Identify which cell holds the provided text, then report its (x, y) central coordinate. 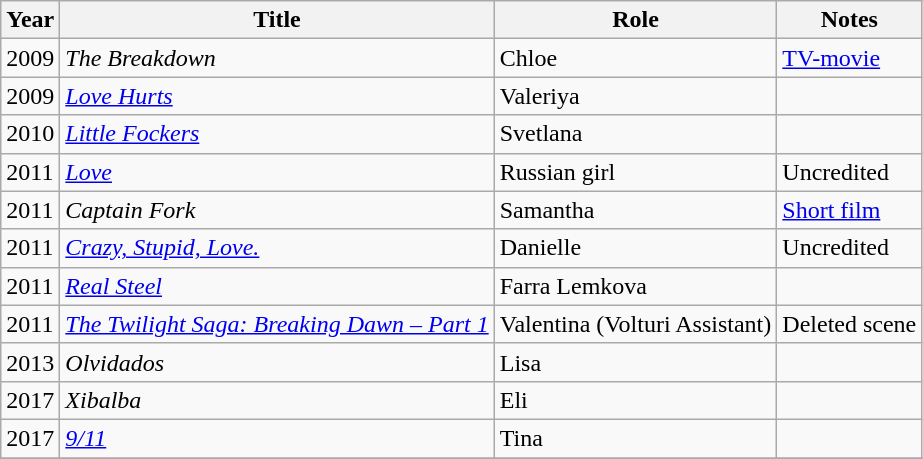
Svetlana (636, 134)
Tina (636, 438)
Captain Fork (277, 210)
Valeriya (636, 96)
2013 (30, 362)
Love Hurts (277, 96)
Lisa (636, 362)
Xibalba (277, 400)
Olvidados (277, 362)
Love (277, 172)
Year (30, 20)
Deleted scene (850, 324)
2010 (30, 134)
Notes (850, 20)
Danielle (636, 248)
Samantha (636, 210)
Short film (850, 210)
Farra Lemkova (636, 286)
The Breakdown (277, 58)
Title (277, 20)
Little Fockers (277, 134)
9/11 (277, 438)
Valentina (Volturi Assistant) (636, 324)
Real Steel (277, 286)
Crazy, Stupid, Love. (277, 248)
Russian girl (636, 172)
Eli (636, 400)
The Twilight Saga: Breaking Dawn – Part 1 (277, 324)
TV-movie (850, 58)
Chloe (636, 58)
Role (636, 20)
